Output the (X, Y) coordinate of the center of the cell containing the given text.  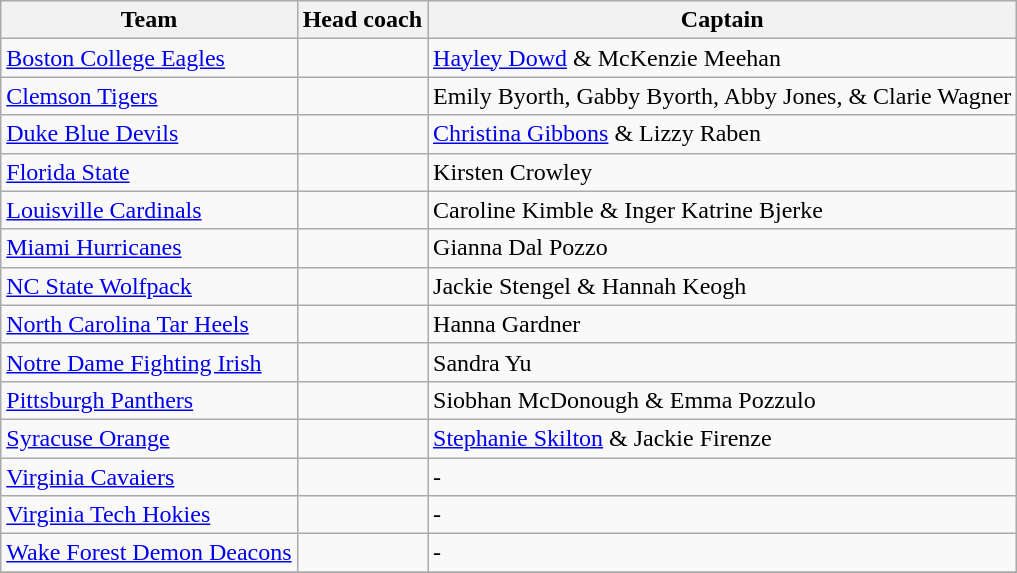
Gianna Dal Pozzo (722, 248)
Clemson Tigers (149, 96)
Virginia Tech Hokies (149, 515)
Kirsten Crowley (722, 172)
Team (149, 20)
Stephanie Skilton & Jackie Firenze (722, 438)
Head coach (362, 20)
Pittsburgh Panthers (149, 400)
Hayley Dowd & McKenzie Meehan (722, 58)
Wake Forest Demon Deacons (149, 553)
Boston College Eagles (149, 58)
Miami Hurricanes (149, 248)
Florida State (149, 172)
Christina Gibbons & Lizzy Raben (722, 134)
Caroline Kimble & Inger Katrine Bjerke (722, 210)
Louisville Cardinals (149, 210)
Jackie Stengel & Hannah Keogh (722, 286)
Duke Blue Devils (149, 134)
NC State Wolfpack (149, 286)
Hanna Gardner (722, 324)
North Carolina Tar Heels (149, 324)
Siobhan McDonough & Emma Pozzulo (722, 400)
Captain (722, 20)
Sandra Yu (722, 362)
Syracuse Orange (149, 438)
Emily Byorth, Gabby Byorth, Abby Jones, & Clarie Wagner (722, 96)
Notre Dame Fighting Irish (149, 362)
Virginia Cavaiers (149, 477)
